Output the (X, Y) coordinate of the center of the cell containing the given text.  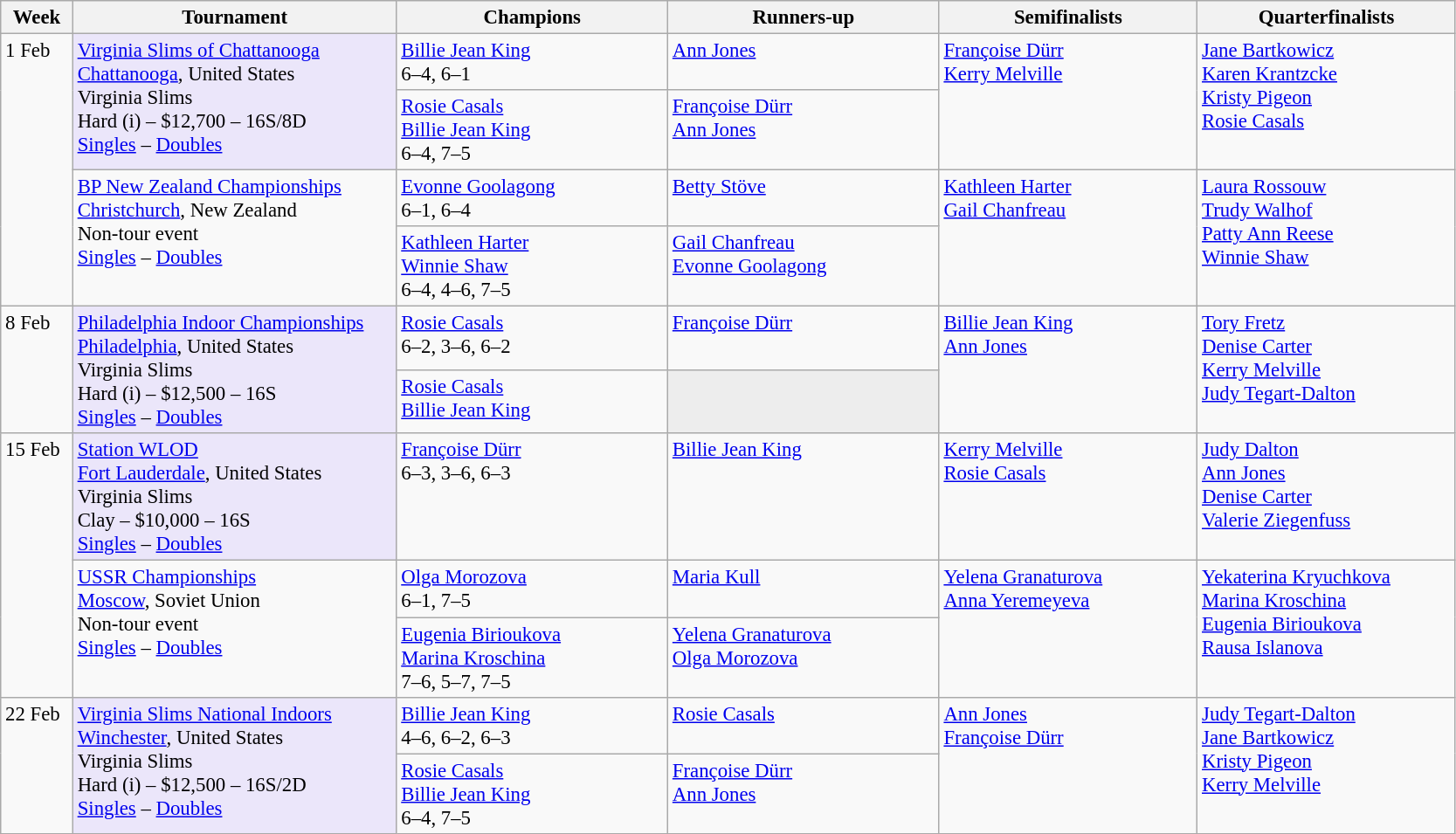
Week (37, 17)
Virginia Slims National IndoorsWinchester, United StatesVirginia SlimsHard (i) – $12,500 – 16S/2D Singles – Doubles (234, 765)
22 Feb (37, 765)
Billie Jean King Ann Jones (1068, 370)
Betty Stöve (804, 199)
Tory Fretz Denise Carter Kerry Melville Judy Tegart-Dalton (1327, 370)
Evonne Goolagong 6–1, 6–4 (533, 199)
1 Feb (37, 170)
Billie Jean King 6–4, 6–1 (533, 63)
Judy Tegart-Dalton Jane Bartkowicz Kristy Pigeon Kerry Melville (1327, 765)
Maria Kull (804, 589)
Runners-up (804, 17)
Yelena Granaturova Olga Morozova (804, 658)
Françoise Dürr Kerry Melville (1068, 102)
Rosie Casals Billie Jean King 6–4, 7–5 (533, 794)
Rosie Casals Billie Jean King (533, 402)
Laura Rossouw Trudy Walhof Patty Ann Reese Winnie Shaw (1327, 238)
Tournament (234, 17)
Rosie Casals (804, 725)
Françoise Dürr (804, 339)
Semifinalists (1068, 17)
Jane Bartkowicz Karen Krantzcke Kristy Pigeon Rosie Casals (1327, 102)
Philadelphia Indoor ChampionshipsPhiladelphia, United StatesVirginia SlimsHard (i) – $12,500 – 16S Singles – Doubles (234, 370)
15 Feb (37, 565)
Judy Dalton Ann Jones Denise Carter Valerie Ziegenfuss (1327, 497)
Ann Jones Françoise Dürr (1068, 765)
Quarterfinalists (1327, 17)
Billie Jean King (804, 497)
Olga Morozova 6–1, 7–5 (533, 589)
BP New Zealand ChampionshipsChristchurch, New ZealandNon-tour event Singles – Doubles (234, 238)
Eugenia Birioukova Marina Kroschina 7–6, 5–7, 7–5 (533, 658)
Gail Chanfreau Evonne Goolagong (804, 266)
USSR ChampionshipsMoscow, Soviet UnionNon-tour event Singles – Doubles (234, 629)
Station WLODFort Lauderdale, United StatesVirginia SlimsClay – $10,000 – 16S Singles – Doubles (234, 497)
Billie Jean King 4–6, 6–2, 6–3 (533, 725)
Yelena Granaturova Anna Yeremeyeva (1068, 629)
Ann Jones (804, 63)
Françoise Dürr 6–3, 3–6, 6–3 (533, 497)
Rosie Casals Billie Jean King6–4, 7–5 (533, 130)
Yekaterina Kryuchkova Marina Kroschina Eugenia Birioukova Rausa Islanova (1327, 629)
Champions (533, 17)
Kathleen Harter Winnie Shaw6–4, 4–6, 7–5 (533, 266)
8 Feb (37, 370)
Rosie Casals 6–2, 3–6, 6–2 (533, 339)
Kathleen Harter Gail Chanfreau (1068, 238)
Kerry Melville Rosie Casals (1068, 497)
Virginia Slims of ChattanoogaChattanooga, United StatesVirginia SlimsHard (i) – $12,700 – 16S/8D Singles – Doubles (234, 102)
